Extract the [X, Y] coordinate from the center of the cell holding the provided text.  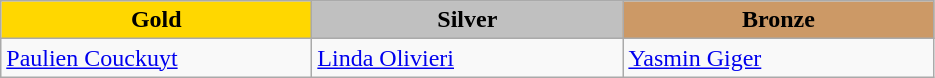
Paulien Couckuyt [156, 58]
Gold [156, 20]
Silver [468, 20]
Bronze [778, 20]
Linda Olivieri [468, 58]
Yasmin Giger [778, 58]
